Locate the cell with the specified text and output its (X, Y) center coordinate. 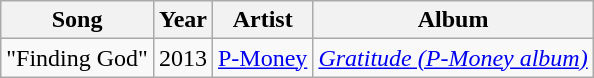
Year (182, 20)
Song (78, 20)
2013 (182, 58)
Gratitude (P-Money album) (453, 58)
"Finding God" (78, 58)
Album (453, 20)
P-Money (262, 58)
Artist (262, 20)
